Locate the cell with the specified text and output its (x, y) center coordinate. 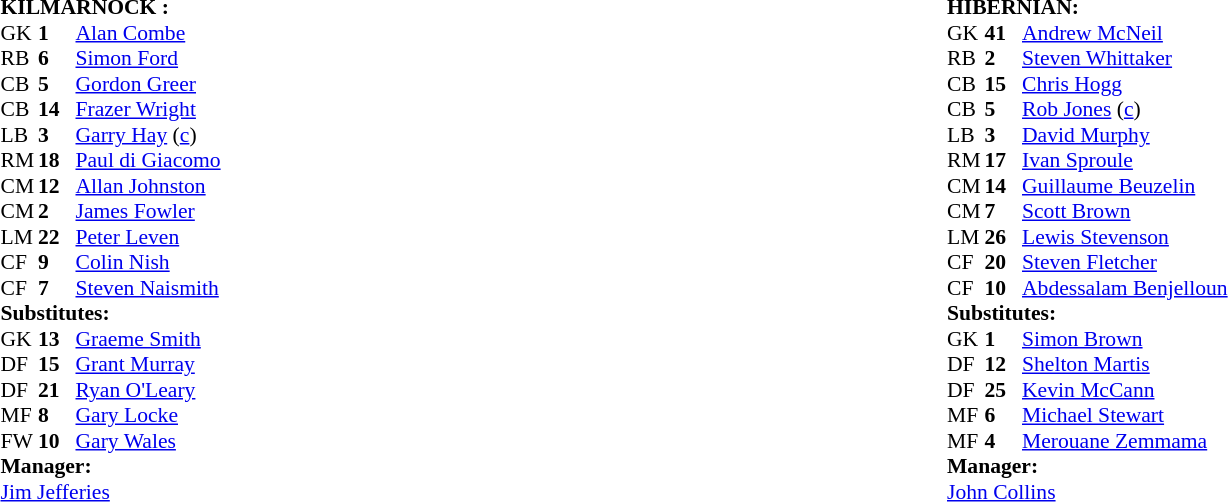
8 (57, 415)
David Murphy (1125, 135)
Kevin McCann (1125, 390)
Guillaume Beuzelin (1125, 186)
Colin Nish (148, 263)
Ivan Sproule (1125, 161)
FW (19, 441)
Grant Murray (148, 365)
Michael Stewart (1125, 415)
Chris Hogg (1125, 84)
Gordon Greer (148, 84)
Gary Locke (148, 415)
Ryan O'Leary (148, 390)
Simon Ford (148, 59)
18 (57, 161)
17 (1003, 161)
9 (57, 263)
Lewis Stevenson (1125, 237)
Merouane Zemmama (1125, 441)
21 (57, 390)
James Fowler (148, 211)
20 (1003, 263)
Allan Johnston (148, 186)
Scott Brown (1125, 211)
Paul di Giacomo (148, 161)
41 (1003, 33)
Steven Naismith (148, 288)
22 (57, 237)
Alan Combe (148, 33)
Rob Jones (c) (1125, 109)
4 (1003, 441)
Peter Leven (148, 237)
Steven Whittaker (1125, 59)
Shelton Martis (1125, 365)
26 (1003, 237)
Gary Wales (148, 441)
13 (57, 339)
Andrew McNeil (1125, 33)
Abdessalam Benjelloun (1125, 288)
Garry Hay (c) (148, 135)
25 (1003, 390)
Steven Fletcher (1125, 263)
Simon Brown (1125, 339)
Frazer Wright (148, 109)
Graeme Smith (148, 339)
